Identify which cell holds the provided text, then report its (x, y) central coordinate. 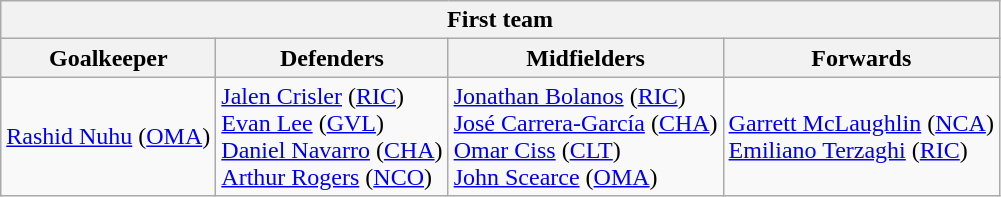
Defenders (332, 58)
Jonathan Bolanos (RIC) José Carrera-García (CHA) Omar Ciss (CLT) John Scearce (OMA) (586, 136)
Rashid Nuhu (OMA) (108, 136)
Forwards (861, 58)
Jalen Crisler (RIC) Evan Lee (GVL) Daniel Navarro (CHA) Arthur Rogers (NCO) (332, 136)
Garrett McLaughlin (NCA) Emiliano Terzaghi (RIC) (861, 136)
First team (500, 20)
Goalkeeper (108, 58)
Midfielders (586, 58)
